For the text-containing cell, return its midpoint in (X, Y) coordinate format. 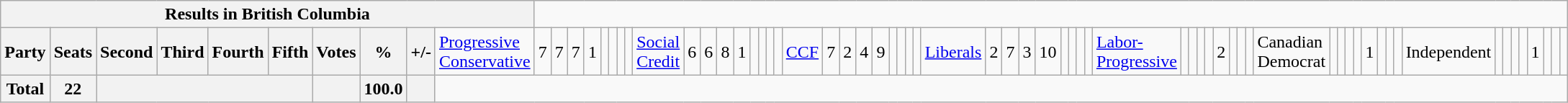
% (383, 52)
9 (881, 52)
Results in British Columbia (268, 14)
CCF (802, 52)
10 (1048, 52)
Second (127, 52)
Fourth (238, 52)
Progressive Conservative (485, 52)
Seats (73, 52)
Labor-Progressive (1136, 52)
+/- (420, 52)
8 (726, 52)
Third (183, 52)
Independent (1448, 52)
4 (864, 52)
Total (25, 89)
Social Credit (658, 52)
Liberals (953, 52)
100.0 (383, 89)
Party (25, 52)
3 (1027, 52)
Fifth (290, 52)
Canadian Democrat (1292, 52)
22 (73, 89)
Votes (336, 52)
